Locate the cell with the specified text and output its (x, y) center coordinate. 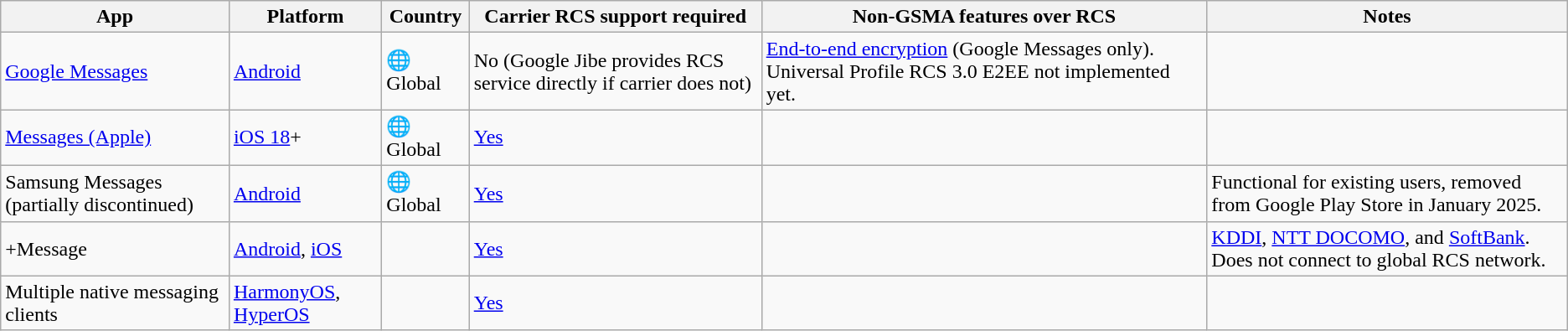
Google Messages (116, 71)
Messages (Apple) (116, 137)
Notes (1387, 17)
Samsung Messages (partially discontinued) (116, 193)
Carrier RCS support required (615, 17)
+Message (116, 248)
iOS 18+ (305, 137)
End-to-end encryption (Google Messages only). Universal Profile RCS 3.0 E2EE not implemented yet. (984, 71)
App (116, 17)
HarmonyOS, HyperOS (305, 303)
Multiple native messaging clients (116, 303)
Platform (305, 17)
No (Google Jibe provides RCS service directly if carrier does not) (615, 71)
Functional for existing users, removed from Google Play Store in January 2025. (1387, 193)
Country (426, 17)
KDDI, NTT DOCOMO, and SoftBank. Does not connect to global RCS network. (1387, 248)
Android, iOS (305, 248)
Non-GSMA features over RCS (984, 17)
